From the cell containing the given text, extract its center point as (X, Y) coordinate. 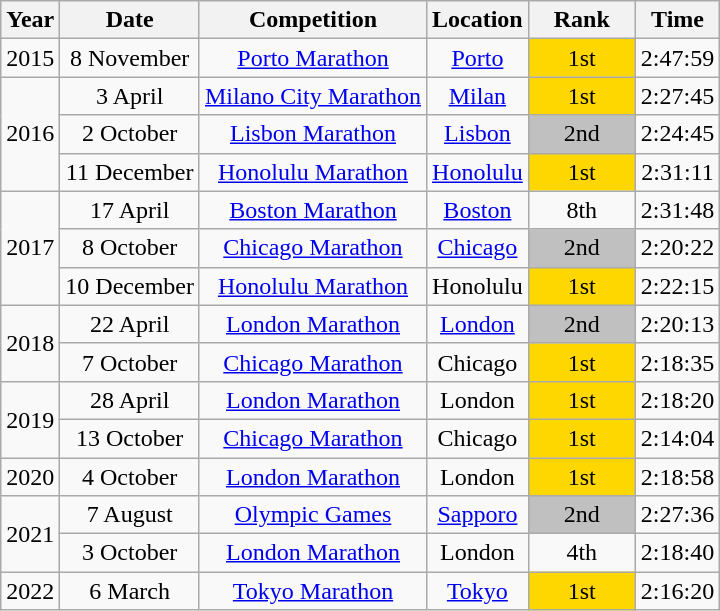
Competition (312, 20)
4th (582, 553)
Porto (478, 58)
2:18:58 (677, 477)
Time (677, 20)
Boston Marathon (312, 210)
Rank (582, 20)
17 April (130, 210)
2:14:04 (677, 438)
8th (582, 210)
Year (30, 20)
2016 (30, 134)
2022 (30, 591)
Sapporo (478, 515)
4 October (130, 477)
2:27:45 (677, 96)
2:22:15 (677, 286)
Olympic Games (312, 515)
2:20:22 (677, 248)
3 April (130, 96)
2:31:11 (677, 172)
22 April (130, 324)
11 December (130, 172)
10 December (130, 286)
Porto Marathon (312, 58)
2020 (30, 477)
2:18:35 (677, 362)
2:18:40 (677, 553)
2:16:20 (677, 591)
8 November (130, 58)
2:24:45 (677, 134)
Lisbon (478, 134)
Boston (478, 210)
2018 (30, 343)
2 October (130, 134)
2017 (30, 248)
2019 (30, 419)
Lisbon Marathon (312, 134)
Location (478, 20)
Milan (478, 96)
2021 (30, 534)
2:47:59 (677, 58)
2:27:36 (677, 515)
8 October (130, 248)
Date (130, 20)
13 October (130, 438)
7 August (130, 515)
2:18:20 (677, 400)
2015 (30, 58)
Tokyo Marathon (312, 591)
Milano City Marathon (312, 96)
7 October (130, 362)
28 April (130, 400)
6 March (130, 591)
2:20:13 (677, 324)
2:31:48 (677, 210)
3 October (130, 553)
Tokyo (478, 591)
